Locate the cell with the specified text and output its [X, Y] center coordinate. 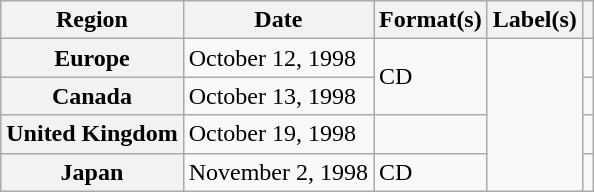
Format(s) [431, 20]
United Kingdom [92, 134]
Region [92, 20]
Label(s) [534, 20]
Japan [92, 172]
October 13, 1998 [278, 96]
October 12, 1998 [278, 58]
Date [278, 20]
October 19, 1998 [278, 134]
November 2, 1998 [278, 172]
Canada [92, 96]
Europe [92, 58]
